Detect which cell encompasses the target text, then output its (x, y) center coordinate. 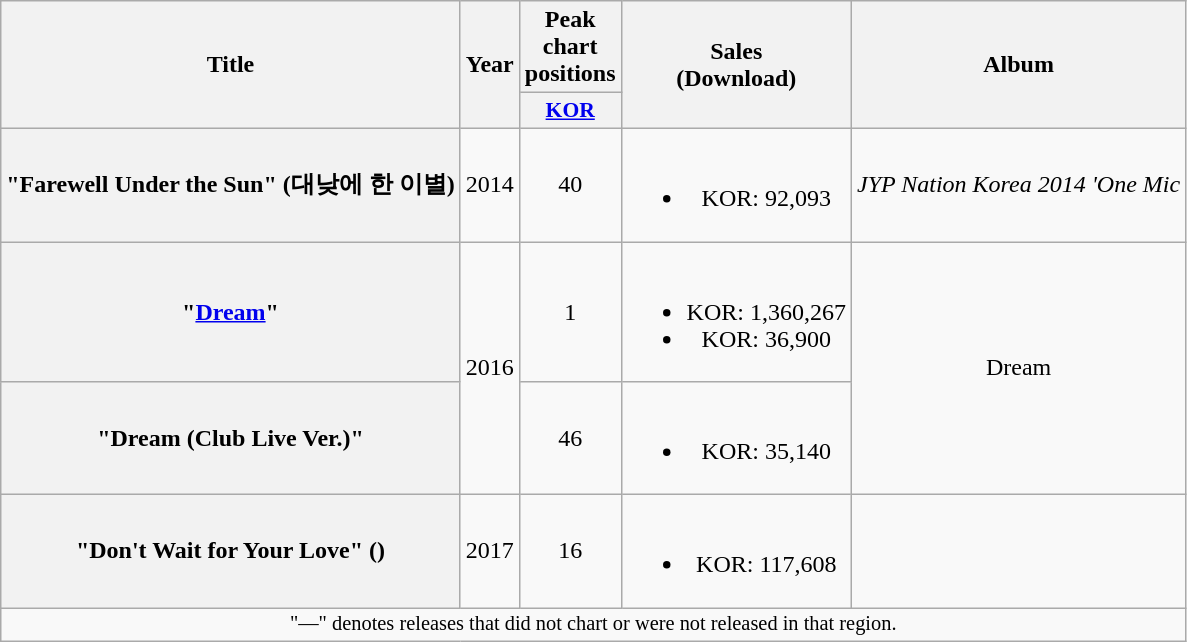
"—" denotes releases that did not chart or were not released in that region. (594, 625)
46 (570, 438)
2017 (490, 552)
"Don't Wait for Your Love" () (230, 552)
"Dream" (230, 312)
KOR: 1,360,267KOR: 36,900 (736, 312)
Album (1018, 65)
KOR: 92,093 (736, 184)
JYP Nation Korea 2014 'One Mic (1018, 184)
40 (570, 184)
"Farewell Under the Sun" (대낮에 한 이별) (230, 184)
Title (230, 65)
Sales(Download) (736, 65)
KOR: 117,608 (736, 552)
Year (490, 65)
KOR (570, 111)
Peak chart positions (570, 47)
Dream (1018, 368)
"Dream (Club Live Ver.)" (230, 438)
2014 (490, 184)
KOR: 35,140 (736, 438)
2016 (490, 368)
16 (570, 552)
1 (570, 312)
